Identify which cell holds the provided text, then report its (X, Y) central coordinate. 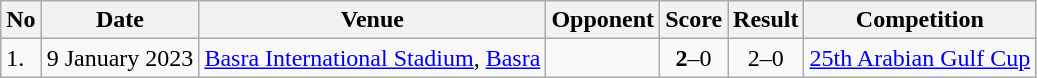
9 January 2023 (120, 58)
25th Arabian Gulf Cup (920, 58)
Score (694, 20)
Competition (920, 20)
Opponent (603, 20)
Result (766, 20)
Venue (372, 20)
No (21, 20)
Date (120, 20)
Basra International Stadium, Basra (372, 58)
1. (21, 58)
